Determine the (X, Y) coordinate at the center of the cell enclosing the given text.  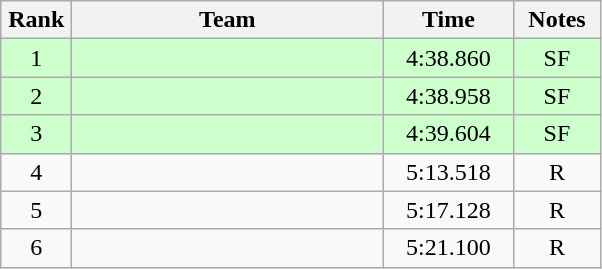
4:39.604 (448, 134)
2 (36, 96)
4 (36, 172)
5:21.100 (448, 248)
5:17.128 (448, 210)
Time (448, 20)
4:38.958 (448, 96)
5 (36, 210)
4:38.860 (448, 58)
1 (36, 58)
6 (36, 248)
Rank (36, 20)
Team (228, 20)
Notes (557, 20)
3 (36, 134)
5:13.518 (448, 172)
